Capture the cell that displays the provided text and extract its [X, Y] central coordinate. 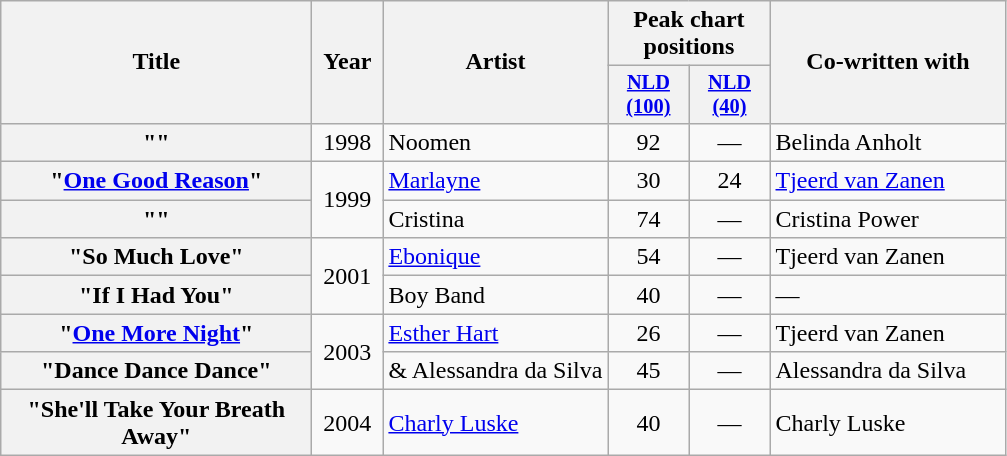
Artist [496, 62]
24 [730, 181]
"So Much Love" [156, 257]
Year [348, 62]
74 [648, 219]
Cristina [496, 219]
"One Good Reason" [156, 181]
Cristina Power [888, 219]
NLD (40) [730, 95]
"Dance Dance Dance" [156, 371]
Esther Hart [496, 333]
Title [156, 62]
"She'll Take Your Breath Away" [156, 422]
Co-written with [888, 62]
Belinda Anholt [888, 142]
"If I Had You" [156, 295]
Peak chart positions [689, 34]
54 [648, 257]
Ebonique [496, 257]
2004 [348, 422]
45 [648, 371]
& Alessandra da Silva [496, 371]
2003 [348, 352]
NLD (100) [648, 95]
Noomen [496, 142]
26 [648, 333]
1999 [348, 200]
Marlayne [496, 181]
Boy Band [496, 295]
30 [648, 181]
Alessandra da Silva [888, 371]
"One More Night" [156, 333]
2001 [348, 276]
1998 [348, 142]
92 [648, 142]
